For the text-containing cell, return its midpoint in [x, y] coordinate format. 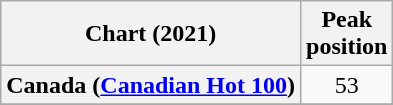
53 [347, 85]
Chart (2021) [151, 34]
Peakposition [347, 34]
Canada (Canadian Hot 100) [151, 85]
